Locate the cell with the specified text and output its (X, Y) center coordinate. 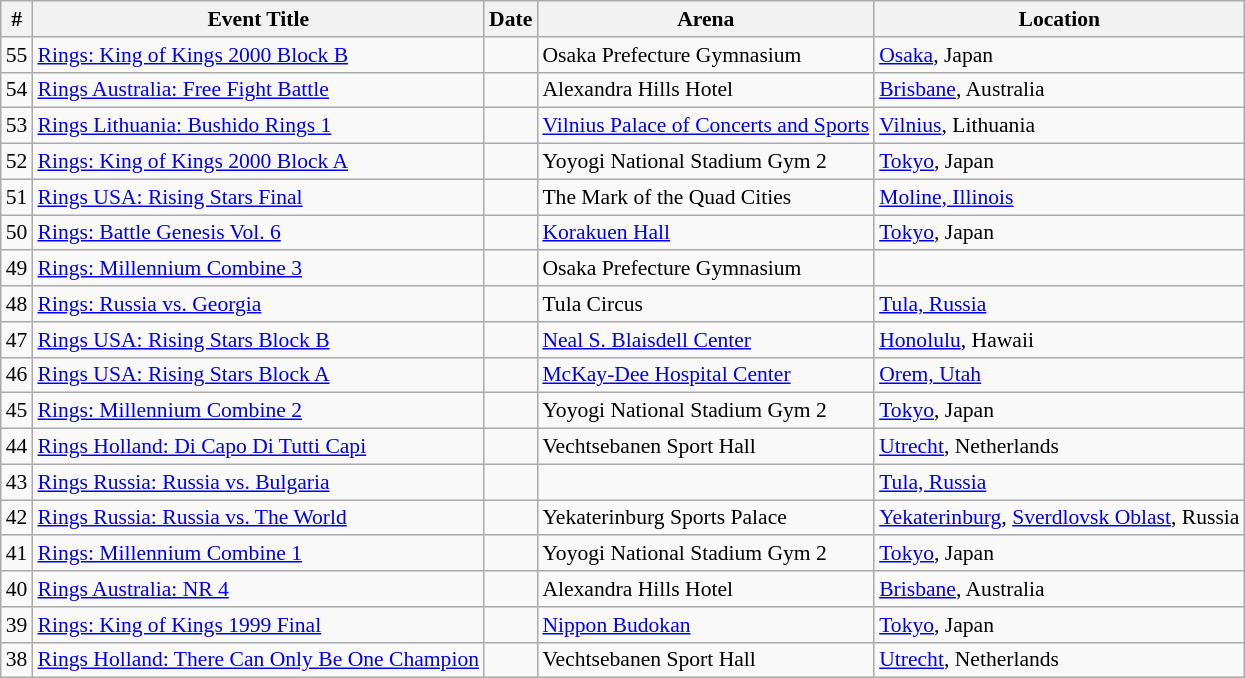
51 (17, 197)
38 (17, 660)
Korakuen Hall (706, 233)
54 (17, 90)
Rings Lithuania: Bushido Rings 1 (258, 126)
Rings: King of Kings 1999 Final (258, 625)
55 (17, 55)
McKay-Dee Hospital Center (706, 375)
Location (1059, 19)
53 (17, 126)
44 (17, 447)
The Mark of the Quad Cities (706, 197)
40 (17, 589)
Orem, Utah (1059, 375)
45 (17, 411)
Tula Circus (706, 304)
Rings: Millennium Combine 3 (258, 269)
39 (17, 625)
Event Title (258, 19)
48 (17, 304)
Rings USA: Rising Stars Block B (258, 340)
Rings: Battle Genesis Vol. 6 (258, 233)
Rings: King of Kings 2000 Block A (258, 162)
Rings: Russia vs. Georgia (258, 304)
Vilnius Palace of Concerts and Sports (706, 126)
Rings: Millennium Combine 2 (258, 411)
50 (17, 233)
Rings Russia: Russia vs. The World (258, 518)
Rings Holland: There Can Only Be One Champion (258, 660)
Yekaterinburg, Sverdlovsk Oblast, Russia (1059, 518)
Honolulu, Hawaii (1059, 340)
Rings USA: Rising Stars Final (258, 197)
Rings: King of Kings 2000 Block B (258, 55)
42 (17, 518)
Moline, Illinois (1059, 197)
Yekaterinburg Sports Palace (706, 518)
Vilnius, Lithuania (1059, 126)
Rings Holland: Di Capo Di Tutti Capi (258, 447)
47 (17, 340)
Rings Australia: Free Fight Battle (258, 90)
Neal S. Blaisdell Center (706, 340)
Nippon Budokan (706, 625)
49 (17, 269)
Rings: Millennium Combine 1 (258, 554)
52 (17, 162)
46 (17, 375)
41 (17, 554)
Rings Russia: Russia vs. Bulgaria (258, 482)
Rings Australia: NR 4 (258, 589)
Date (510, 19)
Arena (706, 19)
Rings USA: Rising Stars Block A (258, 375)
# (17, 19)
43 (17, 482)
Osaka, Japan (1059, 55)
